Return the (x, y) coordinate for the center point of the cell that contains the specified text.  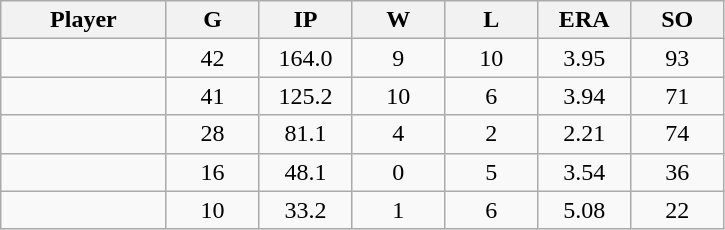
81.1 (306, 134)
36 (678, 172)
5 (492, 172)
4 (398, 134)
5.08 (584, 210)
16 (212, 172)
W (398, 20)
22 (678, 210)
41 (212, 96)
48.1 (306, 172)
3.95 (584, 58)
2.21 (584, 134)
93 (678, 58)
1 (398, 210)
33.2 (306, 210)
3.94 (584, 96)
3.54 (584, 172)
74 (678, 134)
2 (492, 134)
L (492, 20)
Player (84, 20)
42 (212, 58)
9 (398, 58)
164.0 (306, 58)
ERA (584, 20)
71 (678, 96)
G (212, 20)
IP (306, 20)
125.2 (306, 96)
28 (212, 134)
0 (398, 172)
SO (678, 20)
